Locate the cell with the specified text and output its (X, Y) center coordinate. 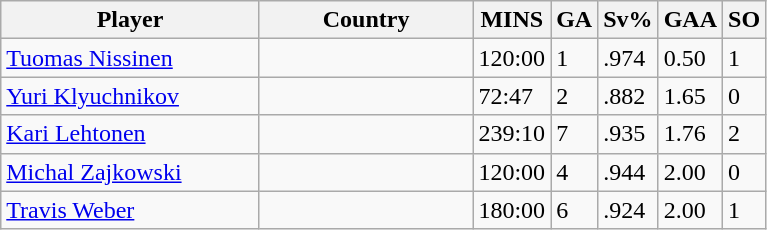
6 (574, 210)
.974 (628, 58)
1.76 (690, 134)
Kari Lehtonen (130, 134)
1.65 (690, 96)
Player (130, 20)
Country (366, 20)
GA (574, 20)
.882 (628, 96)
.924 (628, 210)
.944 (628, 172)
0.50 (690, 58)
72:47 (512, 96)
Sv% (628, 20)
Travis Weber (130, 210)
SO (744, 20)
239:10 (512, 134)
MINS (512, 20)
GAA (690, 20)
4 (574, 172)
Michal Zajkowski (130, 172)
.935 (628, 134)
7 (574, 134)
Yuri Klyuchnikov (130, 96)
Tuomas Nissinen (130, 58)
180:00 (512, 210)
